From the cell containing the given text, extract its center point as (x, y) coordinate. 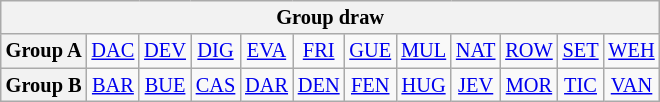
DEV (165, 51)
DAR (266, 85)
Group A (44, 51)
WEH (631, 51)
BUE (165, 85)
GUE (370, 51)
NAT (476, 51)
CAS (216, 85)
EVA (266, 51)
Group draw (330, 17)
BAR (114, 85)
JEV (476, 85)
DAC (114, 51)
MOR (528, 85)
VAN (631, 85)
ROW (528, 51)
DEN (319, 85)
HUG (424, 85)
DIG (216, 51)
FRI (319, 51)
MUL (424, 51)
Group B (44, 85)
TIC (581, 85)
FEN (370, 85)
SET (581, 51)
